Provide the (X, Y) coordinate of the cell's center where the given text is located.  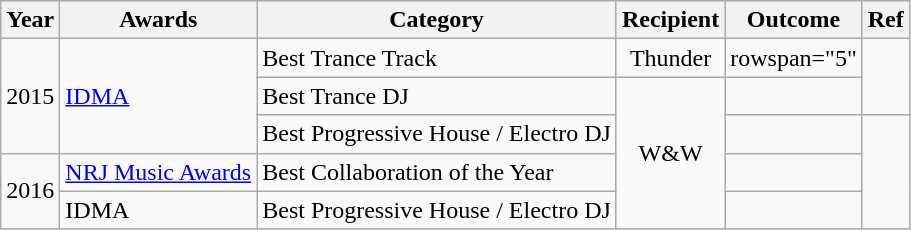
Category (437, 20)
Recipient (670, 20)
W&W (670, 153)
Year (30, 20)
rowspan="5" (794, 58)
Best Trance Track (437, 58)
Ref (886, 20)
NRJ Music Awards (158, 172)
Thunder (670, 58)
Best Collaboration of the Year (437, 172)
Awards (158, 20)
2015 (30, 96)
2016 (30, 191)
Best Trance DJ (437, 96)
Outcome (794, 20)
